Find where the given text appears and provide that cell's center as [X, Y] coordinate. 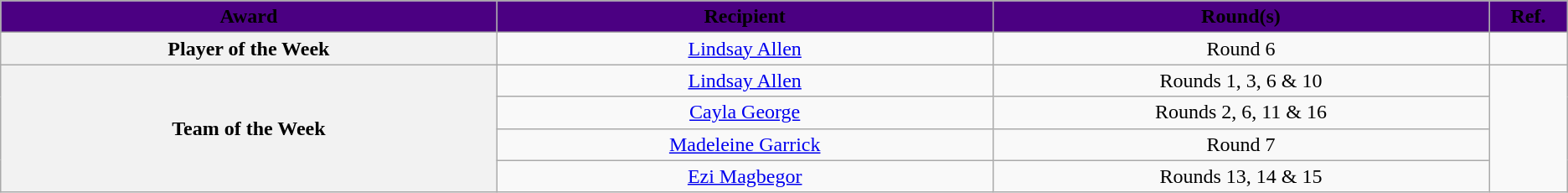
Round 6 [1240, 49]
Rounds 1, 3, 6 & 10 [1240, 81]
Rounds 13, 14 & 15 [1240, 176]
Recipient [745, 17]
Cayla George [745, 112]
Player of the Week [249, 49]
Madeleine Garrick [745, 144]
Ezi Magbegor [745, 176]
Team of the Week [249, 128]
Rounds 2, 6, 11 & 16 [1240, 112]
Round 7 [1240, 144]
Award [249, 17]
Round(s) [1240, 17]
Ref. [1529, 17]
